Locate the cell with the specified text and output its [X, Y] center coordinate. 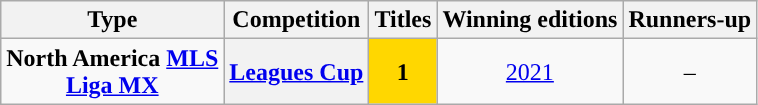
2021 [530, 72]
1 [403, 72]
– [690, 72]
Runners-up [690, 20]
Competition [296, 20]
Leagues Cup [296, 72]
Winning editions [530, 20]
Titles [403, 20]
Type [112, 20]
North America MLSLiga MX [112, 72]
